From the cell containing the given text, extract its center point as [X, Y] coordinate. 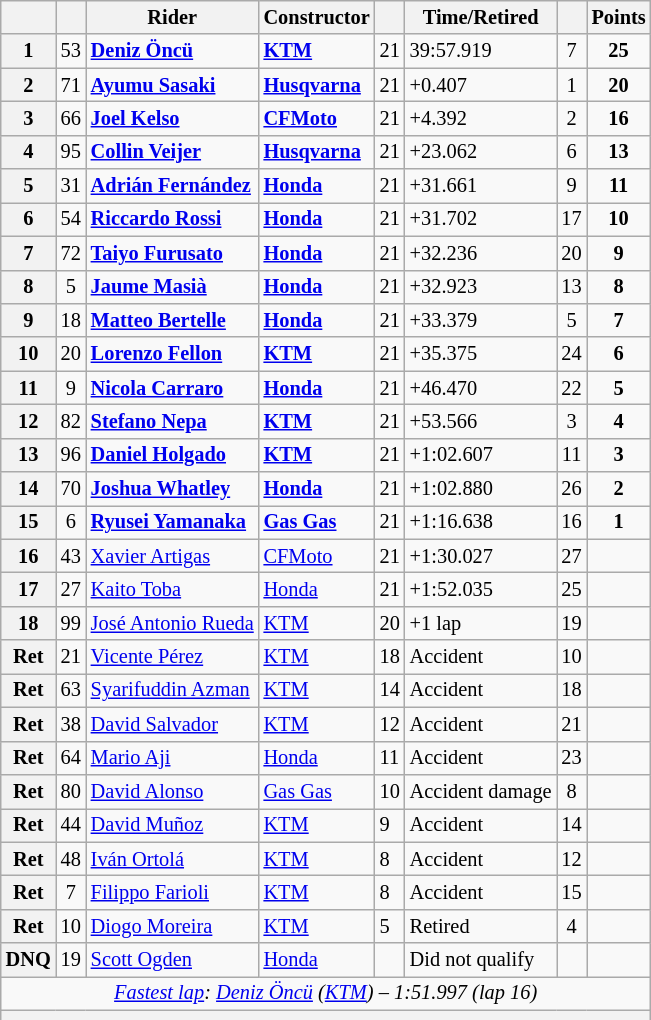
99 [71, 623]
Accident damage [481, 791]
Nicola Carraro [172, 388]
+1:52.035 [481, 589]
Joel Kelso [172, 118]
David Alonso [172, 791]
Collin Veijer [172, 152]
Syarifuddin Azman [172, 690]
+53.566 [481, 421]
Adrián Fernández [172, 186]
44 [71, 825]
72 [71, 253]
Constructor [317, 17]
David Salvador [172, 724]
66 [71, 118]
Riccardo Rossi [172, 219]
Rider [172, 17]
82 [71, 421]
39:57.919 [481, 51]
Retired [481, 926]
31 [71, 186]
Iván Ortolá [172, 859]
+32.236 [481, 253]
Ryusei Yamanaka [172, 522]
Scott Ogden [172, 960]
Stefano Nepa [172, 421]
48 [71, 859]
DNQ [28, 960]
Vicente Pérez [172, 657]
+1:30.027 [481, 556]
63 [71, 690]
64 [71, 758]
38 [71, 724]
+31.702 [481, 219]
96 [71, 455]
Xavier Artigas [172, 556]
Deniz Öncü [172, 51]
David Muñoz [172, 825]
43 [71, 556]
+33.379 [481, 320]
Diogo Moreira [172, 926]
Time/Retired [481, 17]
Points [619, 17]
70 [71, 489]
Matteo Bertelle [172, 320]
Daniel Holgado [172, 455]
+23.062 [481, 152]
Ayumu Sasaki [172, 85]
+0.407 [481, 85]
+31.661 [481, 186]
+1:02.880 [481, 489]
José Antonio Rueda [172, 623]
26 [571, 489]
71 [71, 85]
Mario Aji [172, 758]
+1:02.607 [481, 455]
+1:16.638 [481, 522]
53 [71, 51]
Fastest lap: Deniz Öncü (KTM) – 1:51.997 (lap 16) [326, 993]
80 [71, 791]
Filippo Farioli [172, 892]
Taiyo Furusato [172, 253]
23 [571, 758]
95 [71, 152]
+32.923 [481, 287]
Jaume Masià [172, 287]
+1 lap [481, 623]
+46.470 [481, 388]
Lorenzo Fellon [172, 354]
24 [571, 354]
+35.375 [481, 354]
+4.392 [481, 118]
54 [71, 219]
22 [571, 388]
Kaito Toba [172, 589]
Did not qualify [481, 960]
Joshua Whatley [172, 489]
